Return (x, y) of the center of cell containing provided text 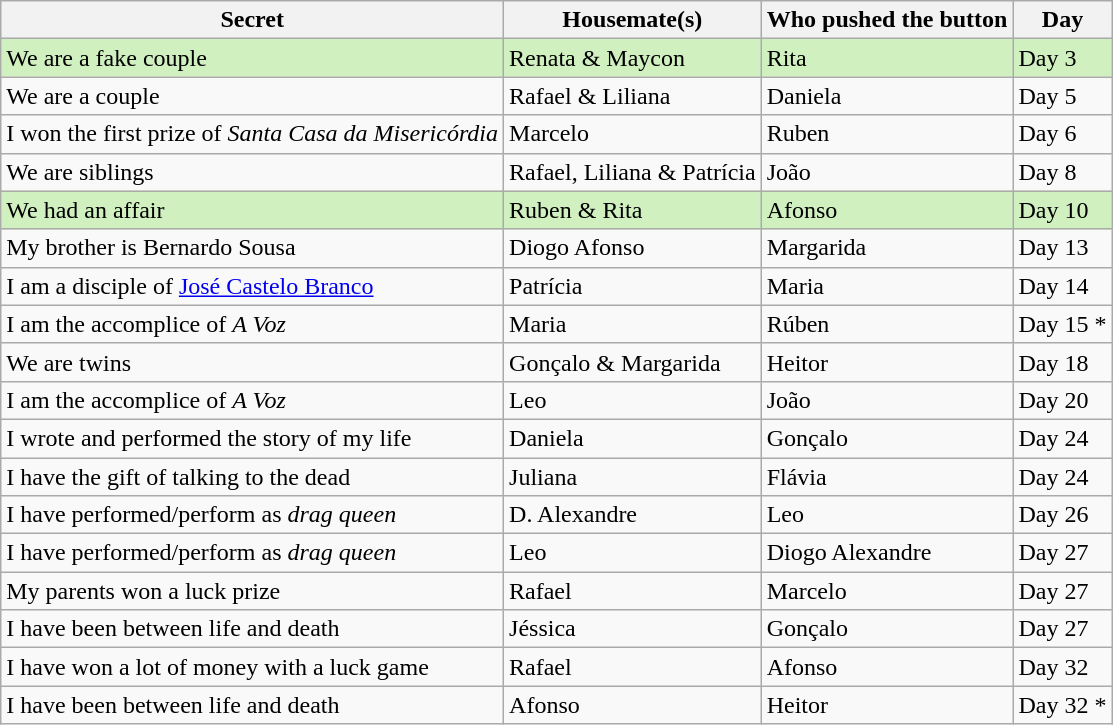
Ruben (887, 134)
Flávia (887, 477)
Who pushed the button (887, 20)
Day 32 * (1062, 705)
Day 14 (1062, 286)
We had an affair (252, 210)
I won the first prize of Santa Casa da Misericórdia (252, 134)
I wrote and performed the story of my life (252, 438)
Housemate(s) (633, 20)
Day 18 (1062, 362)
Day 32 (1062, 667)
My brother is Bernardo Sousa (252, 248)
Diogo Afonso (633, 248)
I am a disciple of José Castelo Branco (252, 286)
Rita (887, 58)
Day (1062, 20)
Day 3 (1062, 58)
Diogo Alexandre (887, 553)
Secret (252, 20)
Day 10 (1062, 210)
We are a fake couple (252, 58)
Margarida (887, 248)
I have won a lot of money with a luck game (252, 667)
Jéssica (633, 629)
I have the gift of talking to the dead (252, 477)
Day 6 (1062, 134)
Day 26 (1062, 515)
My parents won a luck prize (252, 591)
Gonçalo & Margarida (633, 362)
Day 5 (1062, 96)
Juliana (633, 477)
Ruben & Rita (633, 210)
Day 13 (1062, 248)
Day 20 (1062, 400)
We are a couple (252, 96)
We are siblings (252, 172)
We are twins (252, 362)
D. Alexandre (633, 515)
Patrícia (633, 286)
Day 8 (1062, 172)
Renata & Maycon (633, 58)
Rúben (887, 324)
Rafael, Liliana & Patrícia (633, 172)
Day 15 * (1062, 324)
Rafael & Liliana (633, 96)
